Determine the [X, Y] coordinate at the center of the cell enclosing the given text.  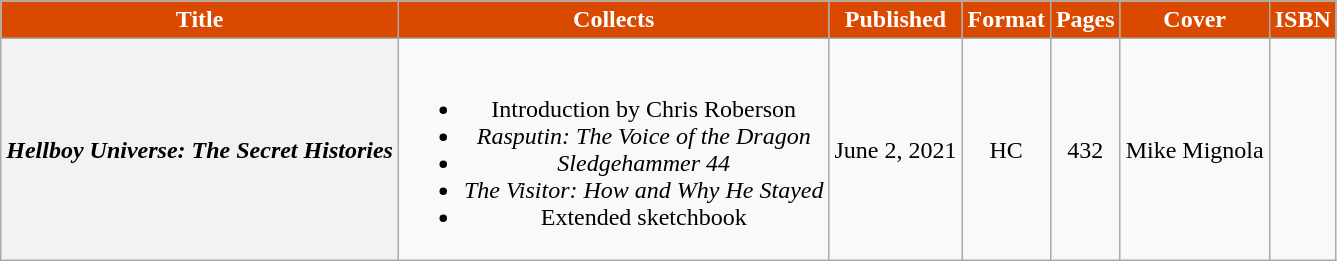
Hellboy Universe: The Secret Histories [200, 150]
Cover [1194, 20]
Title [200, 20]
HC [1006, 150]
Published [896, 20]
432 [1085, 150]
June 2, 2021 [896, 150]
Mike Mignola [1194, 150]
ISBN [1302, 20]
Collects [614, 20]
Introduction by Chris RobersonRasputin: The Voice of the DragonSledgehammer 44The Visitor: How and Why He StayedExtended sketchbook [614, 150]
Format [1006, 20]
Pages [1085, 20]
